Determine the [x, y] coordinate at the center of the cell enclosing the given text.  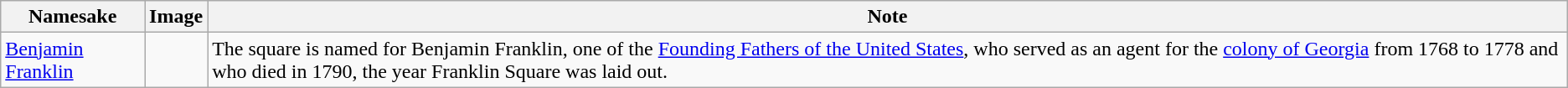
Benjamin Franklin [73, 60]
Image [176, 17]
Namesake [73, 17]
Note [888, 17]
